Find where the given text appears and provide that cell's center as (X, Y) coordinate. 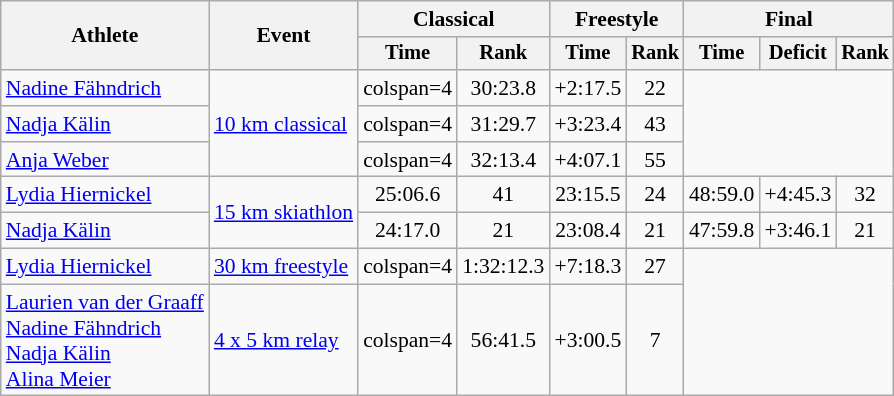
47:59.8 (722, 231)
24:17.0 (408, 231)
15 km skiathlon (284, 212)
25:06.6 (408, 195)
Freestyle (616, 19)
Final (789, 19)
48:59.0 (722, 195)
27 (655, 267)
Event (284, 36)
24 (655, 195)
41 (503, 195)
43 (655, 124)
+4:45.3 (798, 195)
Athlete (105, 36)
+3:23.4 (588, 124)
+2:17.5 (588, 88)
32:13.4 (503, 160)
32 (865, 195)
+4:07.1 (588, 160)
Nadine Fähndrich (105, 88)
56:41.5 (503, 340)
1:32:12.3 (503, 267)
55 (655, 160)
Anja Weber (105, 160)
+3:46.1 (798, 231)
Laurien van der GraaffNadine FähndrichNadja KälinAlina Meier (105, 340)
31:29.7 (503, 124)
7 (655, 340)
Classical (454, 19)
23:15.5 (588, 195)
+7:18.3 (588, 267)
+3:00.5 (588, 340)
10 km classical (284, 124)
23:08.4 (588, 231)
4 x 5 km relay (284, 340)
22 (655, 88)
30:23.8 (503, 88)
Deficit (798, 54)
30 km freestyle (284, 267)
